Return the [x, y] coordinate for the center point of the cell that contains the specified text.  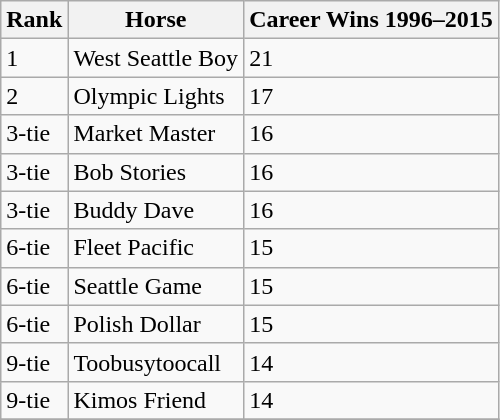
Seattle Game [156, 286]
1 [34, 58]
Buddy Dave [156, 210]
Olympic Lights [156, 96]
Polish Dollar [156, 324]
21 [372, 58]
Market Master [156, 134]
Horse [156, 20]
2 [34, 96]
Kimos Friend [156, 400]
West Seattle Boy [156, 58]
17 [372, 96]
Bob Stories [156, 172]
Fleet Pacific [156, 248]
Career Wins 1996–2015 [372, 20]
Toobusytoocall [156, 362]
Rank [34, 20]
